Detect which cell encompasses the target text, then output its (X, Y) center coordinate. 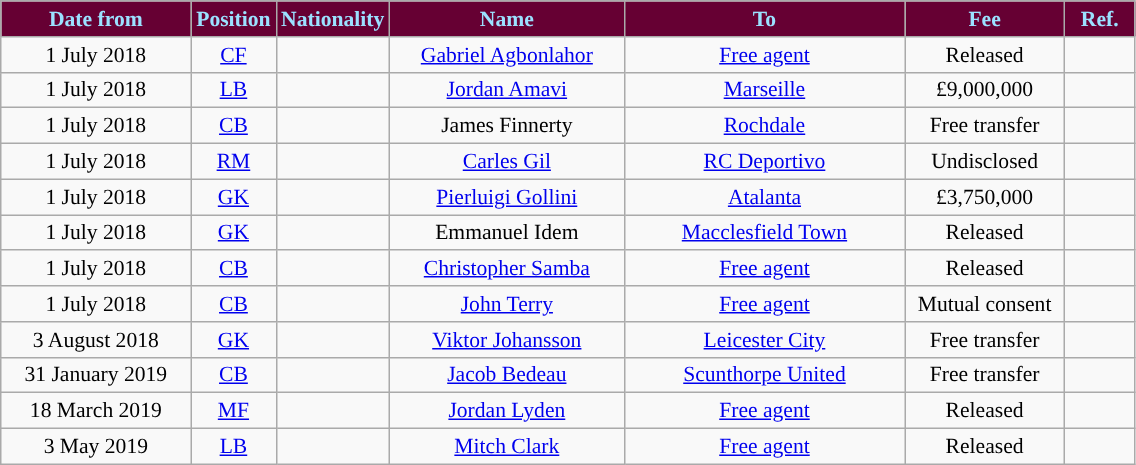
£9,000,000 (985, 90)
Jordan Lyden (506, 411)
MF (234, 411)
Mitch Clark (506, 447)
Date from (96, 19)
Name (506, 19)
Mutual consent (985, 304)
31 January 2019 (96, 375)
Ref. (1100, 19)
Fee (985, 19)
Carles Gil (506, 162)
Christopher Samba (506, 269)
Atalanta (764, 197)
Rochdale (764, 126)
Viktor Johansson (506, 340)
James Finnerty (506, 126)
Jordan Amavi (506, 90)
Gabriel Agbonlahor (506, 55)
Scunthorpe United (764, 375)
Pierluigi Gollini (506, 197)
To (764, 19)
Marseille (764, 90)
3 August 2018 (96, 340)
Emmanuel Idem (506, 233)
Leicester City (764, 340)
Nationality (332, 19)
18 March 2019 (96, 411)
Macclesfield Town (764, 233)
RM (234, 162)
John Terry (506, 304)
Position (234, 19)
3 May 2019 (96, 447)
RC Deportivo (764, 162)
Jacob Bedeau (506, 375)
CF (234, 55)
Undisclosed (985, 162)
£3,750,000 (985, 197)
